Search for the cell housing the specified text and yield its [x, y] center coordinate. 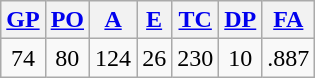
DP [240, 20]
TC [196, 20]
80 [67, 58]
E [154, 20]
.887 [288, 58]
230 [196, 58]
74 [23, 58]
26 [154, 58]
124 [114, 58]
A [114, 20]
FA [288, 20]
GP [23, 20]
PO [67, 20]
10 [240, 58]
